Scan for the cell matching the given text and deliver its (x, y) coordinate at center. 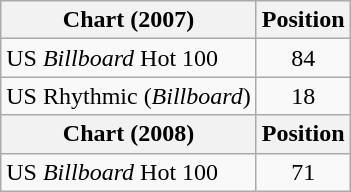
18 (303, 96)
Chart (2007) (129, 20)
US Rhythmic (Billboard) (129, 96)
Chart (2008) (129, 134)
84 (303, 58)
71 (303, 172)
